Identify which cell holds the provided text, then report its (X, Y) central coordinate. 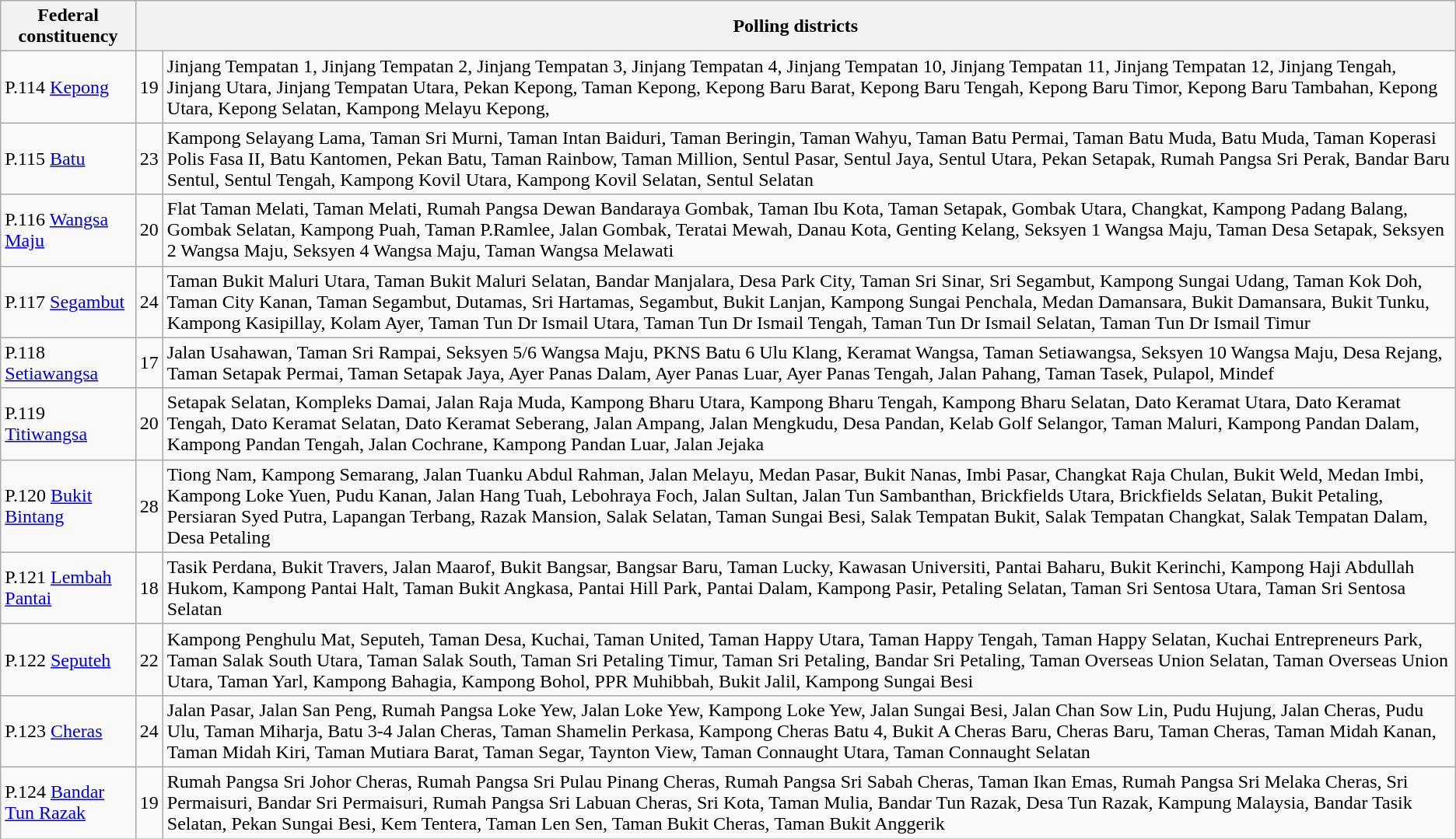
22 (149, 659)
P.114 Kepong (68, 87)
P.120 Bukit Bintang (68, 505)
Federal constituency (68, 26)
P.123 Cheras (68, 731)
18 (149, 588)
P.117 Segambut (68, 302)
28 (149, 505)
P.122 Seputeh (68, 659)
P.116 Wangsa Maju (68, 230)
P.115 Batu (68, 159)
23 (149, 159)
P.121 Lembah Pantai (68, 588)
P.119 Titiwangsa (68, 424)
P.124 Bandar Tun Razak (68, 802)
Polling districts (795, 26)
P.118 Setiawangsa (68, 362)
17 (149, 362)
